Search for the cell housing the specified text and yield its (x, y) center coordinate. 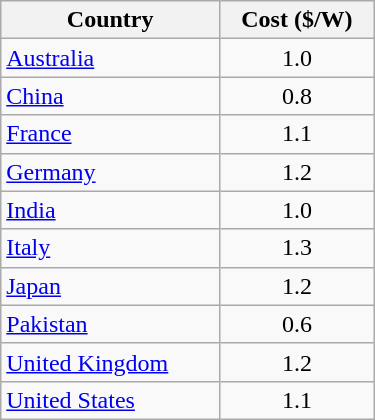
0.8 (298, 96)
Cost ($/W) (298, 20)
Country (110, 20)
0.6 (298, 324)
1.3 (298, 248)
Australia (110, 58)
Pakistan (110, 324)
United States (110, 400)
Japan (110, 286)
United Kingdom (110, 362)
Italy (110, 248)
Germany (110, 172)
India (110, 210)
China (110, 96)
France (110, 134)
